From the cell containing the given text, extract its center point as [X, Y] coordinate. 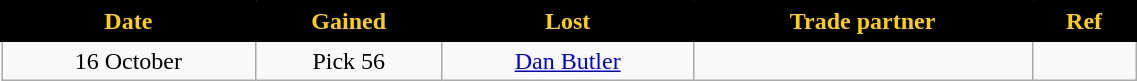
Trade partner [862, 22]
16 October [129, 60]
Dan Butler [568, 60]
Gained [348, 22]
Pick 56 [348, 60]
Lost [568, 22]
Date [129, 22]
Ref [1084, 22]
